Provide the (x, y) coordinate of the cell's center where the given text is located.  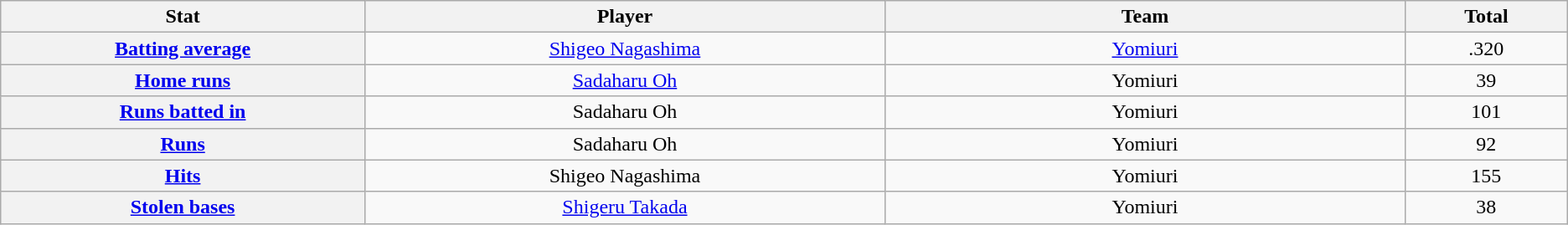
Runs batted in (183, 112)
Runs (183, 144)
Stolen bases (183, 207)
155 (1486, 176)
Hits (183, 176)
Total (1486, 17)
Player (625, 17)
Home runs (183, 80)
92 (1486, 144)
Batting average (183, 49)
39 (1486, 80)
Team (1144, 17)
.320 (1486, 49)
38 (1486, 207)
101 (1486, 112)
Shigeru Takada (625, 207)
Stat (183, 17)
